Capture the cell that displays the provided text and extract its [X, Y] central coordinate. 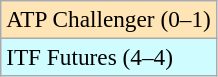
ATP Challenger (0–1) [108, 19]
ITF Futures (4–4) [108, 57]
